Pinpoint the cell where the given text exists, returning its (x, y) midpoint coordinate. 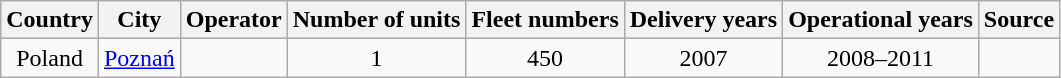
450 (545, 58)
City (139, 20)
Country (50, 20)
Fleet numbers (545, 20)
Poznań (139, 58)
Number of units (376, 20)
1 (376, 58)
Delivery years (703, 20)
Source (1018, 20)
Operator (234, 20)
Operational years (881, 20)
2008–2011 (881, 58)
Poland (50, 58)
2007 (703, 58)
